Output the [X, Y] coordinate of the center of the cell containing the given text.  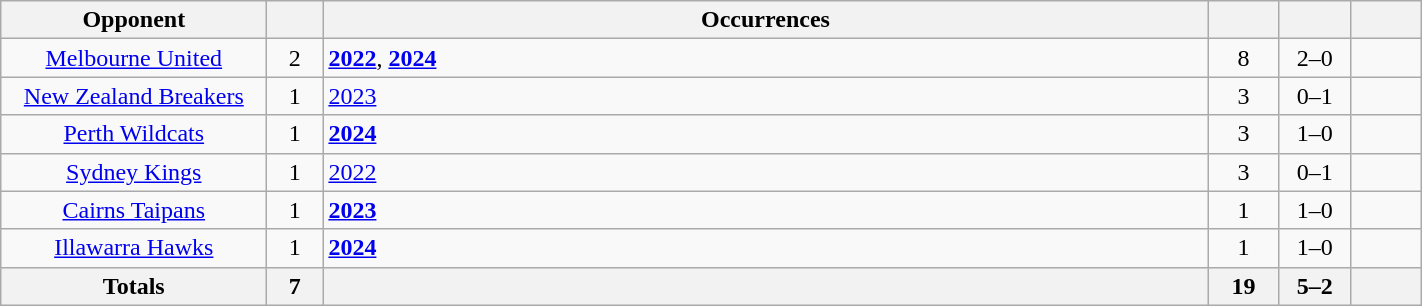
19 [1244, 286]
Cairns Taipans [134, 210]
5–2 [1314, 286]
8 [1244, 58]
Illawarra Hawks [134, 248]
Opponent [134, 20]
Occurrences [766, 20]
7 [295, 286]
Sydney Kings [134, 172]
Totals [134, 286]
2022 [766, 172]
New Zealand Breakers [134, 96]
Melbourne United [134, 58]
Perth Wildcats [134, 134]
2–0 [1314, 58]
2022, 2024 [766, 58]
2 [295, 58]
